Return (X, Y) of the center of cell containing provided text 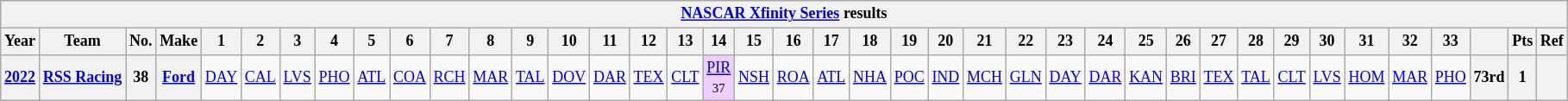
Ref (1552, 41)
23 (1065, 41)
DOV (569, 78)
KAN (1146, 78)
19 (909, 41)
2022 (21, 78)
22 (1025, 41)
16 (793, 41)
COA (411, 78)
10 (569, 41)
6 (411, 41)
MCH (985, 78)
5 (372, 41)
9 (530, 41)
PIR37 (719, 78)
33 (1451, 41)
Year (21, 41)
RCH (449, 78)
RSS Racing (82, 78)
15 (754, 41)
NHA (870, 78)
11 (611, 41)
NASCAR Xfinity Series results (784, 14)
GLN (1025, 78)
7 (449, 41)
IND (945, 78)
No. (141, 41)
Make (179, 41)
POC (909, 78)
BRI (1183, 78)
HOM (1366, 78)
13 (685, 41)
29 (1292, 41)
18 (870, 41)
28 (1256, 41)
Ford (179, 78)
31 (1366, 41)
3 (297, 41)
27 (1219, 41)
20 (945, 41)
26 (1183, 41)
8 (491, 41)
ROA (793, 78)
30 (1327, 41)
38 (141, 78)
Team (82, 41)
32 (1410, 41)
21 (985, 41)
CAL (260, 78)
14 (719, 41)
73rd (1489, 78)
12 (649, 41)
2 (260, 41)
25 (1146, 41)
4 (335, 41)
Pts (1523, 41)
24 (1106, 41)
17 (831, 41)
NSH (754, 78)
